Search for the cell housing the specified text and yield its [x, y] center coordinate. 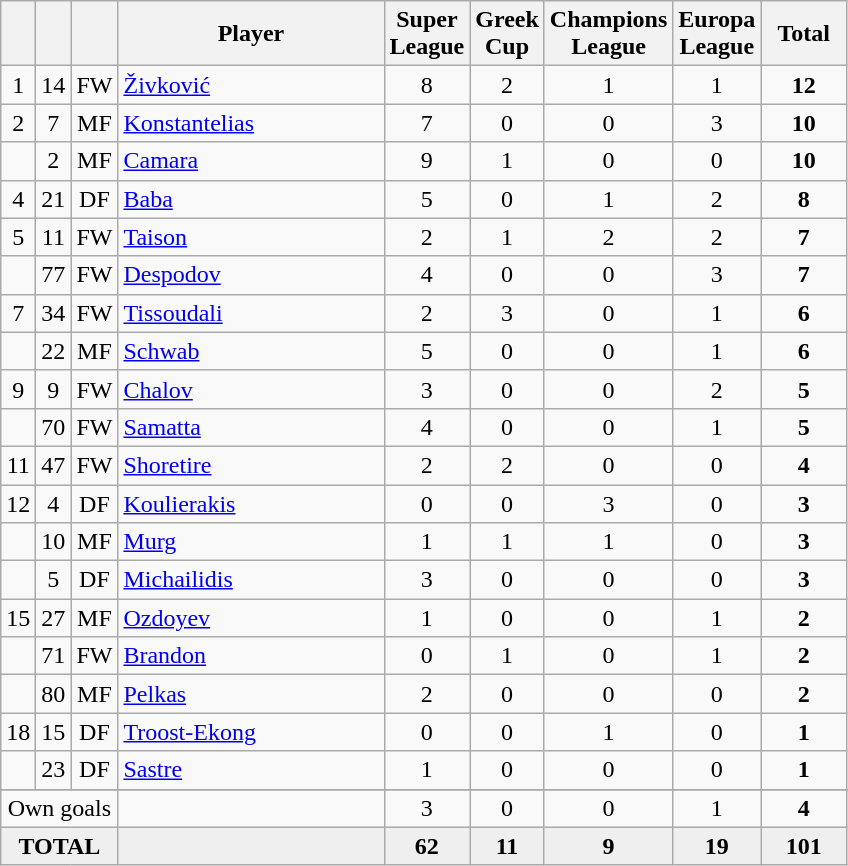
Konstantelias [251, 123]
101 [804, 846]
Total [804, 34]
62 [427, 846]
Own goals [60, 808]
Murg [251, 542]
80 [54, 694]
34 [54, 313]
TOTAL [60, 846]
70 [54, 427]
71 [54, 656]
Chalov [251, 389]
Brandon [251, 656]
Greek Cup [508, 34]
Sastre [251, 770]
Despodov [251, 275]
Koulierakis [251, 503]
Taison [251, 237]
Tissoudali [251, 313]
77 [54, 275]
19 [717, 846]
Živković [251, 85]
Camara [251, 161]
22 [54, 351]
Europa League [717, 34]
Michailidis [251, 580]
Samatta [251, 427]
21 [54, 199]
Baba [251, 199]
Shoretire [251, 465]
Schwab [251, 351]
14 [54, 85]
Player [251, 34]
Ozdoyev [251, 618]
Champions League [608, 34]
27 [54, 618]
23 [54, 770]
18 [18, 732]
Pelkas [251, 694]
Super League [427, 34]
Troost-Ekong [251, 732]
47 [54, 465]
